Identify which cell holds the provided text, then report its [X, Y] central coordinate. 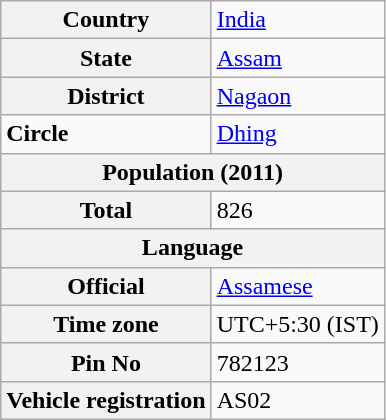
Pin No [106, 362]
Assam [298, 58]
826 [298, 210]
District [106, 96]
AS02 [298, 400]
Total [106, 210]
Population (2011) [193, 172]
Assamese [298, 286]
Official [106, 286]
Language [193, 248]
Country [106, 20]
782123 [298, 362]
India [298, 20]
Dhing [298, 134]
Circle [106, 134]
Vehicle registration [106, 400]
Nagaon [298, 96]
State [106, 58]
Time zone [106, 324]
UTC+5:30 (IST) [298, 324]
